Find where the given text appears and provide that cell's center as [x, y] coordinate. 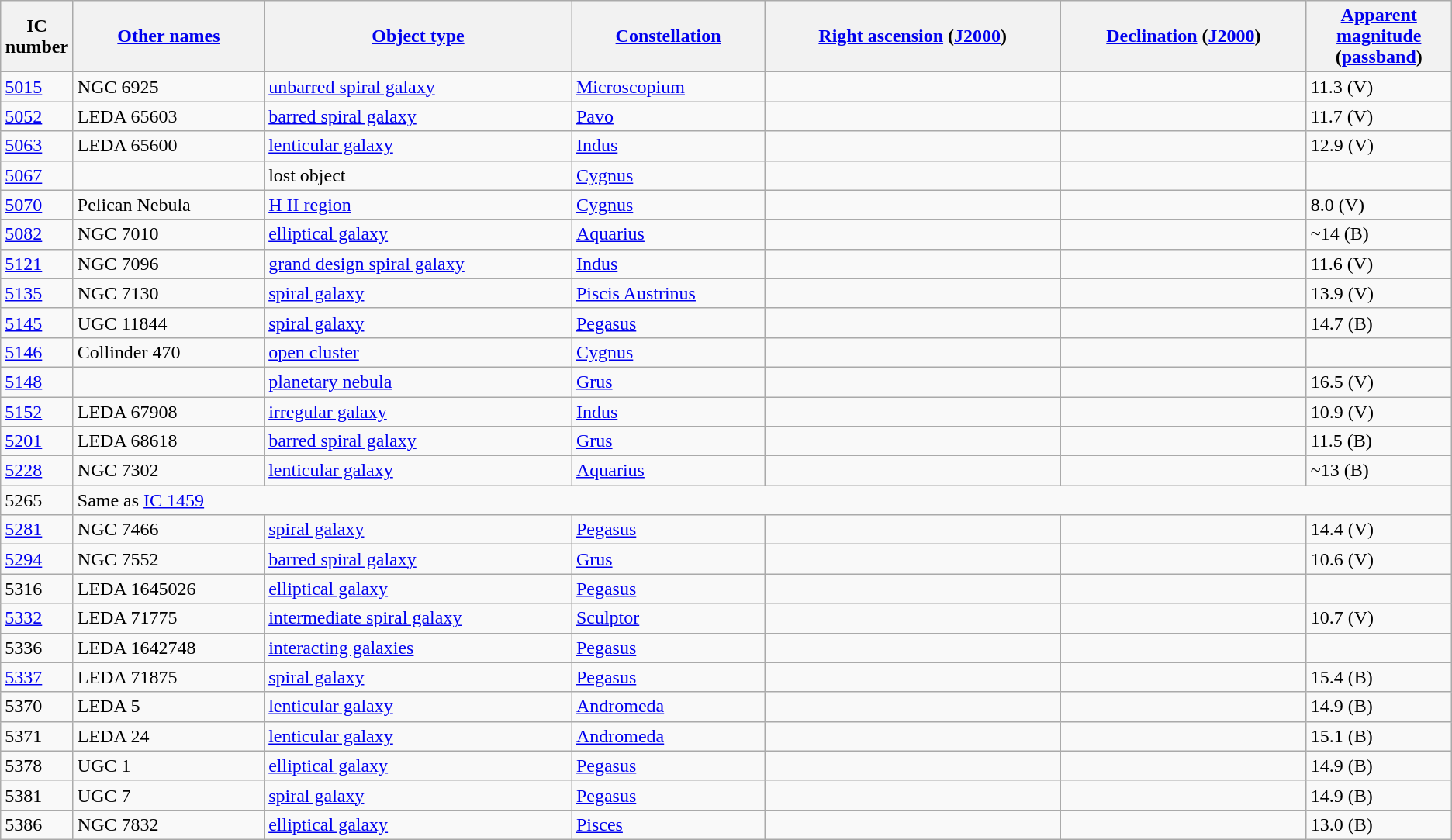
5265 [37, 500]
lost object [419, 175]
8.0 (V) [1379, 205]
5152 [37, 412]
NGC 6925 [168, 87]
13.0 (B) [1379, 824]
Pelican Nebula [168, 205]
Object type [419, 36]
UGC 7 [168, 795]
5337 [37, 677]
5145 [37, 323]
5378 [37, 766]
5052 [37, 116]
NGC 7130 [168, 293]
5070 [37, 205]
11.3 (V) [1379, 87]
5067 [37, 175]
LEDA 68618 [168, 441]
NGC 7466 [168, 530]
LEDA 5 [168, 707]
UGC 1 [168, 766]
LEDA 1645026 [168, 589]
5281 [37, 530]
planetary nebula [419, 382]
LEDA 71775 [168, 618]
LEDA 65603 [168, 116]
grand design spiral galaxy [419, 264]
interacting galaxies [419, 648]
LEDA 71875 [168, 677]
5381 [37, 795]
5332 [37, 618]
11.7 (V) [1379, 116]
LEDA 65600 [168, 146]
IC number [37, 36]
13.9 (V) [1379, 293]
5121 [37, 264]
5371 [37, 736]
10.6 (V) [1379, 559]
15.1 (B) [1379, 736]
14.7 (B) [1379, 323]
NGC 7096 [168, 264]
5201 [37, 441]
intermediate spiral galaxy [419, 618]
Piscis Austrinus [668, 293]
irregular galaxy [419, 412]
NGC 7302 [168, 471]
Other names [168, 36]
10.9 (V) [1379, 412]
5135 [37, 293]
UGC 11844 [168, 323]
5146 [37, 352]
~14 (B) [1379, 234]
LEDA 24 [168, 736]
NGC 7010 [168, 234]
Microscopium [668, 87]
~13 (B) [1379, 471]
Pisces [668, 824]
open cluster [419, 352]
Declination (J2000) [1184, 36]
5336 [37, 648]
5294 [37, 559]
5386 [37, 824]
Right ascension (J2000) [913, 36]
5082 [37, 234]
15.4 (B) [1379, 677]
Same as IC 1459 [762, 500]
Apparent magnitude (passband) [1379, 36]
5063 [37, 146]
LEDA 1642748 [168, 648]
16.5 (V) [1379, 382]
5148 [37, 382]
Sculptor [668, 618]
Pavo [668, 116]
11.5 (B) [1379, 441]
5228 [37, 471]
5015 [37, 87]
Collinder 470 [168, 352]
Constellation [668, 36]
11.6 (V) [1379, 264]
5316 [37, 589]
14.4 (V) [1379, 530]
10.7 (V) [1379, 618]
H II region [419, 205]
LEDA 67908 [168, 412]
12.9 (V) [1379, 146]
NGC 7832 [168, 824]
NGC 7552 [168, 559]
5370 [37, 707]
unbarred spiral galaxy [419, 87]
